For the text-containing cell, return its midpoint in (x, y) coordinate format. 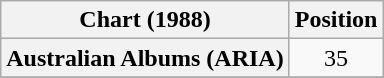
35 (336, 58)
Australian Albums (ARIA) (145, 58)
Chart (1988) (145, 20)
Position (336, 20)
